Determine the [x, y] coordinate at the center of the cell enclosing the given text.  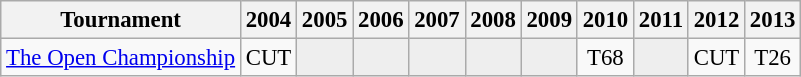
2005 [325, 20]
Tournament [121, 20]
2006 [381, 20]
2007 [437, 20]
2012 [716, 20]
2008 [493, 20]
2004 [268, 20]
2013 [773, 20]
2011 [660, 20]
The Open Championship [121, 58]
2010 [605, 20]
2009 [549, 20]
T68 [605, 58]
T26 [773, 58]
